Search for the cell housing the specified text and yield its [X, Y] center coordinate. 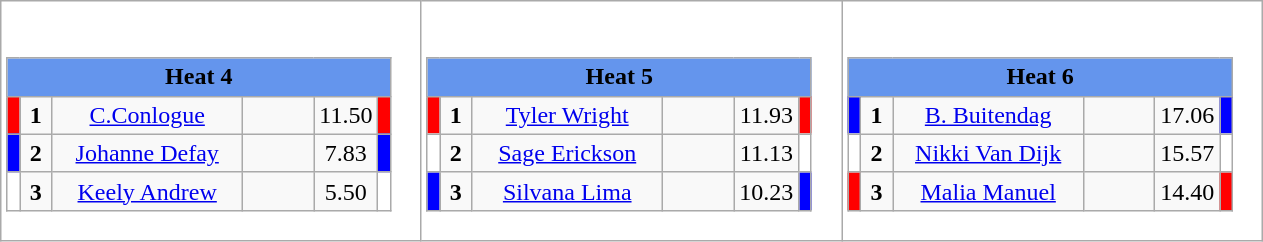
Heat 5 1 Tyler Wright 11.93 2 Sage Erickson 11.13 3 Silvana Lima 10.23 [632, 121]
Silvana Lima [568, 191]
Johanne Defay [148, 153]
14.40 [1188, 191]
11.93 [766, 115]
17.06 [1188, 115]
5.50 [346, 191]
11.50 [346, 115]
Nikki Van Dijk [988, 153]
Heat 6 [1040, 77]
C.Conlogue [148, 115]
15.57 [1188, 153]
Heat 4 [198, 77]
Malia Manuel [988, 191]
B. Buitendag [988, 115]
Heat 6 1 B. Buitendag 17.06 2 Nikki Van Dijk 15.57 3 Malia Manuel 14.40 [1052, 121]
Heat 5 [619, 77]
10.23 [766, 191]
Heat 4 1 C.Conlogue 11.50 2 Johanne Defay 7.83 3 Keely Andrew 5.50 [211, 121]
7.83 [346, 153]
Keely Andrew [148, 191]
Tyler Wright [568, 115]
11.13 [766, 153]
Sage Erickson [568, 153]
